Identify which cell holds the provided text, then report its [x, y] central coordinate. 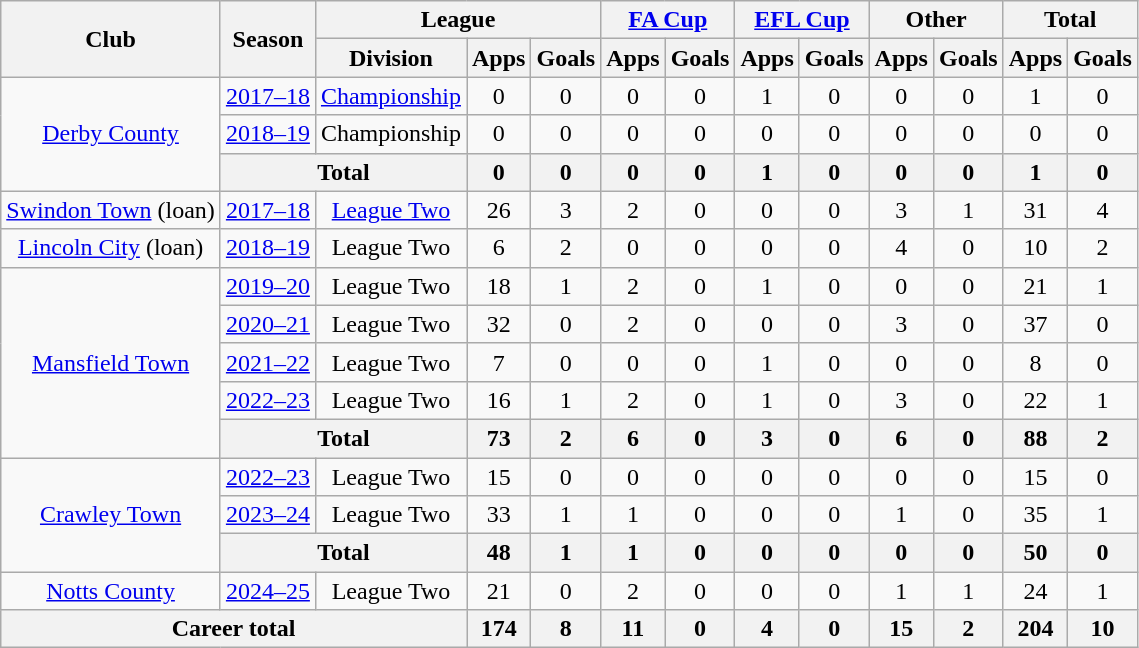
204 [1035, 629]
24 [1035, 591]
31 [1035, 210]
22 [1035, 400]
Other [936, 20]
Notts County [111, 591]
2021–22 [268, 362]
73 [498, 438]
33 [498, 515]
Derby County [111, 134]
Division [390, 58]
50 [1035, 553]
League [458, 20]
Season [268, 39]
174 [498, 629]
88 [1035, 438]
2024–25 [268, 591]
Mansfield Town [111, 362]
2023–24 [268, 515]
48 [498, 553]
35 [1035, 515]
18 [498, 286]
Career total [234, 629]
EFL Cup [802, 20]
2020–21 [268, 324]
FA Cup [668, 20]
2019–20 [268, 286]
11 [633, 629]
Lincoln City (loan) [111, 248]
37 [1035, 324]
Crawley Town [111, 515]
32 [498, 324]
7 [498, 362]
26 [498, 210]
Club [111, 39]
Swindon Town (loan) [111, 210]
16 [498, 400]
